Locate the cell with the specified text and output its (x, y) center coordinate. 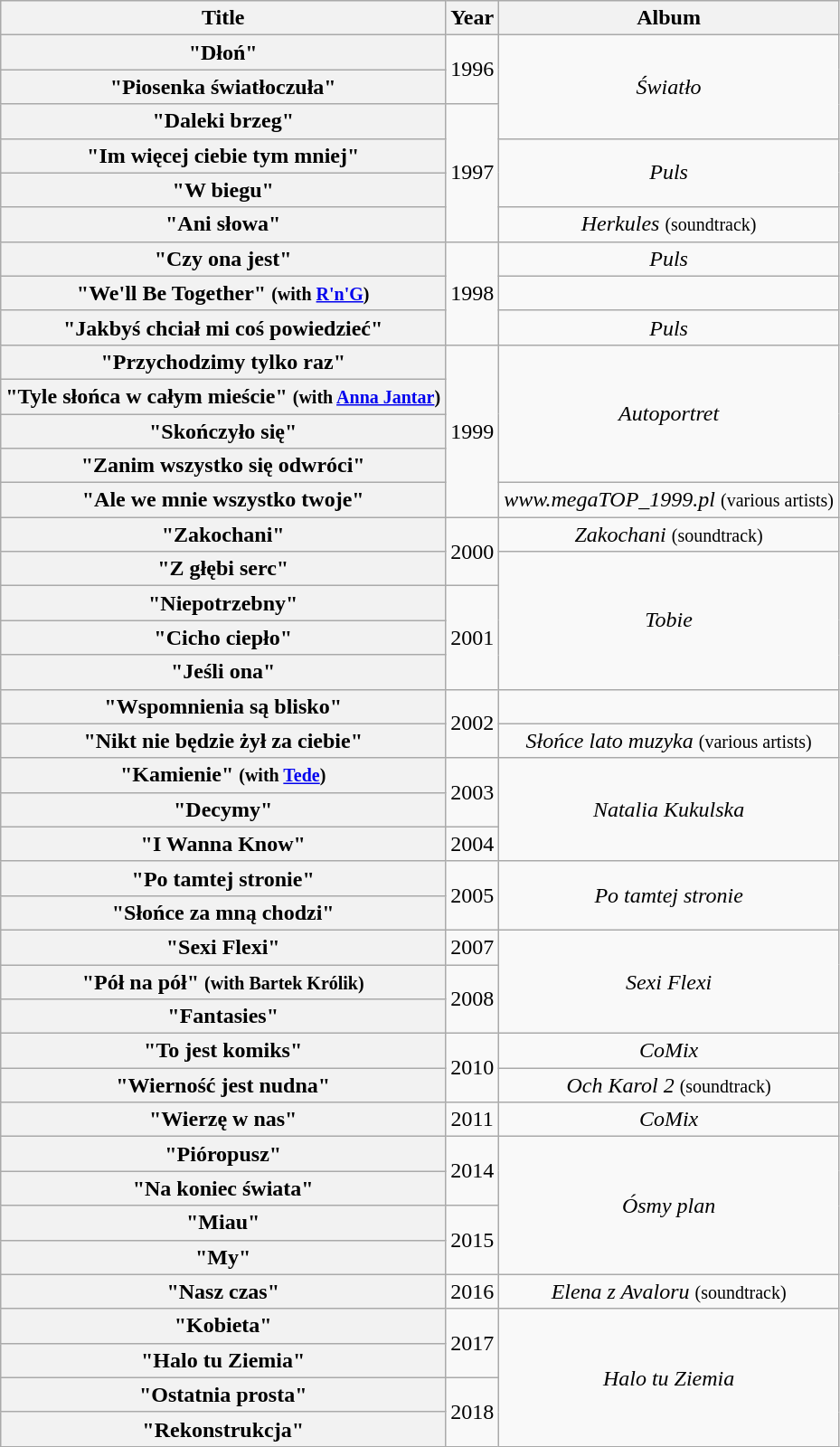
"W biegu" (223, 190)
"Piosenka światłoczuła" (223, 87)
Sexi Flexi (669, 981)
"Ani słowa" (223, 224)
"Jakbyś chciał mi coś powiedzieć" (223, 327)
"Na koniec świata" (223, 1188)
"Wierność jest nudna" (223, 1085)
"Dłoń" (223, 52)
"Rekonstrukcja" (223, 1429)
2016 (472, 1291)
2015 (472, 1240)
Słońce lato muzyka (various artists) (669, 741)
"Jeśli ona" (223, 672)
Ósmy plan (669, 1206)
Zakochani (soundtrack) (669, 534)
"Nikt nie będzie żył za ciebie" (223, 741)
2000 (472, 552)
www.megaTOP_1999.pl (various artists) (669, 500)
"We'll Be Together" (with R'n'G) (223, 293)
"Zakochani" (223, 534)
"Tyle słońca w całym mieście" (with Anna Jantar) (223, 396)
"To jest komiks" (223, 1051)
"Czy ona jest" (223, 259)
Och Karol 2 (soundtrack) (669, 1085)
"Nasz czas" (223, 1291)
Światło (669, 87)
"Wspomnienia są blisko" (223, 706)
2008 (472, 998)
"Przychodzimy tylko raz" (223, 362)
2018 (472, 1412)
1998 (472, 293)
"Pióropusz" (223, 1154)
"Halo tu Ziemia" (223, 1360)
"Miau" (223, 1223)
Album (669, 18)
"Wierzę w nas" (223, 1120)
"Sexi Flexi" (223, 947)
"Niepotrzebny" (223, 603)
2003 (472, 792)
2011 (472, 1120)
Po tamtej stronie (669, 895)
"Z głębi serc" (223, 569)
1999 (472, 430)
"Słońce za mną chodzi" (223, 913)
"Kobieta" (223, 1326)
"My" (223, 1257)
1997 (472, 173)
2005 (472, 895)
"Po tamtej stronie" (223, 878)
Halo tu Ziemia (669, 1377)
1996 (472, 70)
Autoportret (669, 413)
"I Wanna Know" (223, 844)
"Cicho ciepło" (223, 638)
2017 (472, 1343)
Herkules (soundtrack) (669, 224)
"Fantasies" (223, 1017)
"Pół na pół" (with Bartek Królik) (223, 981)
"Ale we mnie wszystko twoje" (223, 500)
Title (223, 18)
"Skończyło się" (223, 431)
"Kamienie" (with Tede) (223, 775)
"Zanim wszystko się odwróci" (223, 466)
Year (472, 18)
2014 (472, 1171)
"Daleki brzeg" (223, 121)
2001 (472, 638)
2002 (472, 723)
Natalia Kukulska (669, 809)
Elena z Avaloru (soundtrack) (669, 1291)
"Im więcej ciebie tym mniej" (223, 156)
Tobie (669, 620)
2004 (472, 844)
2010 (472, 1068)
"Decymy" (223, 809)
2007 (472, 947)
"Ostatnia prosta" (223, 1395)
